Locate the cell with the specified text and output its (X, Y) center coordinate. 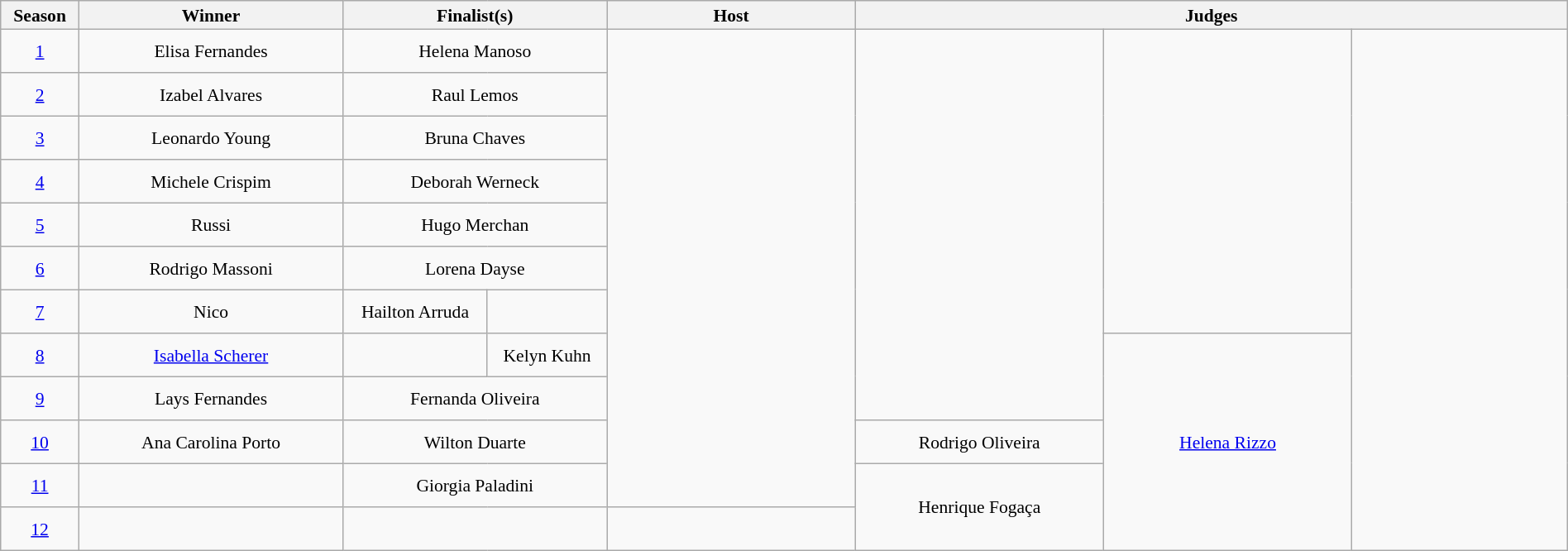
Hailton Arruda (415, 311)
Season (40, 15)
Isabella Scherer (210, 355)
4 (40, 181)
Russi (210, 224)
Finalist(s) (475, 15)
Deborah Werneck (475, 181)
3 (40, 137)
Lays Fernandes (210, 398)
Giorgia Paladini (475, 485)
Leonardo Young (210, 137)
Henrique Fogaça (979, 506)
7 (40, 311)
Host (731, 15)
Fernanda Oliveira (475, 398)
Bruna Chaves (475, 137)
Nico (210, 311)
Rodrigo Oliveira (979, 442)
12 (40, 529)
Michele Crispim (210, 181)
Raul Lemos (475, 94)
Wilton Duarte (475, 442)
Lorena Dayse (475, 268)
Judges (1211, 15)
Rodrigo Massoni (210, 268)
1 (40, 50)
11 (40, 485)
Helena Manoso (475, 50)
Kelyn Kuhn (547, 355)
6 (40, 268)
10 (40, 442)
2 (40, 94)
Hugo Merchan (475, 224)
Helena Rizzo (1227, 442)
8 (40, 355)
Izabel Alvares (210, 94)
9 (40, 398)
Ana Carolina Porto (210, 442)
Winner (210, 15)
5 (40, 224)
Elisa Fernandes (210, 50)
